Locate the cell with the specified text and output its (x, y) center coordinate. 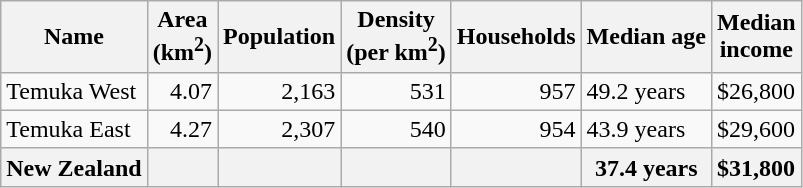
49.2 years (646, 91)
Area(km2) (182, 37)
531 (396, 91)
New Zealand (74, 167)
$29,600 (756, 129)
2,307 (280, 129)
Median age (646, 37)
Households (516, 37)
37.4 years (646, 167)
Temuka East (74, 129)
540 (396, 129)
4.07 (182, 91)
Population (280, 37)
43.9 years (646, 129)
4.27 (182, 129)
Density(per km2) (396, 37)
Temuka West (74, 91)
954 (516, 129)
2,163 (280, 91)
$31,800 (756, 167)
$26,800 (756, 91)
Name (74, 37)
957 (516, 91)
Medianincome (756, 37)
